Output the (X, Y) coordinate of the center of the cell containing the given text.  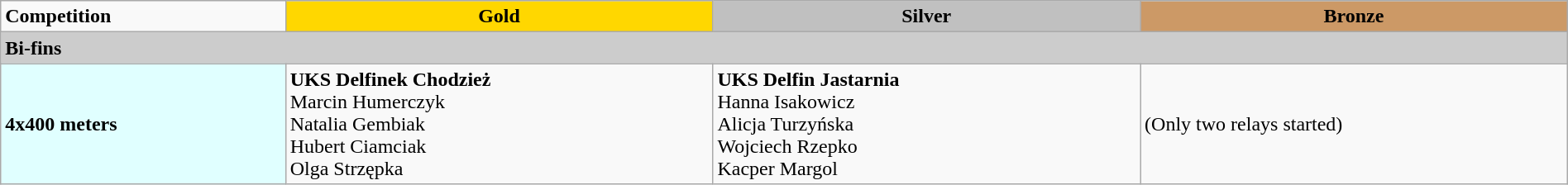
UKS Delfinek ChodzieżMarcin HumerczykNatalia GembiakHubert CiamciakOlga Strzępka (500, 124)
UKS Delfin JastarniaHanna IsakowiczAlicja TurzyńskaWojciech RzepkoKacper Margol (926, 124)
Bronze (1355, 17)
Competition (143, 17)
Gold (500, 17)
4x400 meters (143, 124)
Silver (926, 17)
Bi-fins (784, 48)
(Only two relays started) (1355, 124)
